Detect which cell encompasses the target text, then output its [x, y] center coordinate. 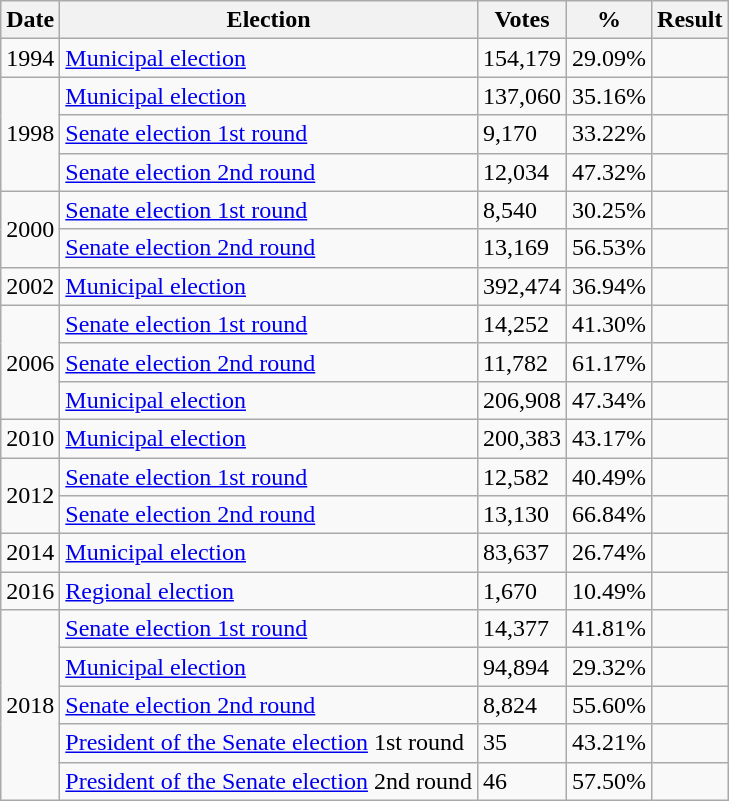
33.22% [610, 134]
10.49% [610, 591]
12,034 [522, 172]
66.84% [610, 515]
47.34% [610, 400]
% [610, 20]
2002 [30, 286]
2014 [30, 553]
13,169 [522, 248]
14,377 [522, 629]
36.94% [610, 286]
29.09% [610, 58]
Election [269, 20]
56.53% [610, 248]
8,824 [522, 705]
2012 [30, 496]
2018 [30, 705]
President of the Senate election 1st round [269, 743]
35 [522, 743]
11,782 [522, 362]
2000 [30, 229]
13,130 [522, 515]
47.32% [610, 172]
1,670 [522, 591]
1994 [30, 58]
1998 [30, 134]
41.30% [610, 324]
83,637 [522, 553]
154,179 [522, 58]
43.17% [610, 438]
40.49% [610, 477]
14,252 [522, 324]
2010 [30, 438]
46 [522, 781]
Date [30, 20]
Votes [522, 20]
392,474 [522, 286]
2016 [30, 591]
Result [690, 20]
Regional election [269, 591]
200,383 [522, 438]
57.50% [610, 781]
29.32% [610, 667]
61.17% [610, 362]
30.25% [610, 210]
26.74% [610, 553]
35.16% [610, 96]
8,540 [522, 210]
President of the Senate election 2nd round [269, 781]
41.81% [610, 629]
12,582 [522, 477]
2006 [30, 362]
137,060 [522, 96]
9,170 [522, 134]
43.21% [610, 743]
206,908 [522, 400]
94,894 [522, 667]
55.60% [610, 705]
